Extract the (X, Y) coordinate from the center of the cell holding the provided text.  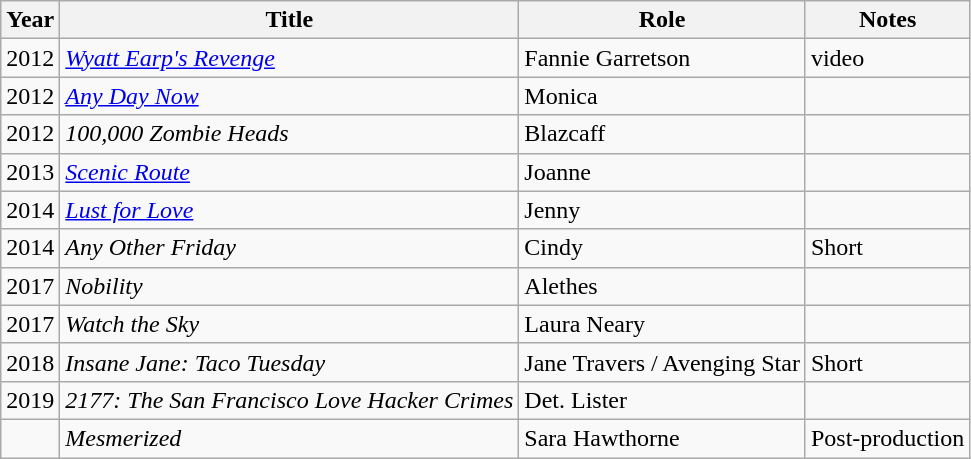
video (887, 58)
Monica (662, 96)
Watch the Sky (290, 324)
Any Day Now (290, 96)
2019 (30, 400)
Joanne (662, 172)
Notes (887, 20)
Scenic Route (290, 172)
Laura Neary (662, 324)
Insane Jane: Taco Tuesday (290, 362)
100,000 Zombie Heads (290, 134)
Nobility (290, 286)
Role (662, 20)
Title (290, 20)
Wyatt Earp's Revenge (290, 58)
Blazcaff (662, 134)
Mesmerized (290, 438)
Fannie Garretson (662, 58)
Jane Travers / Avenging Star (662, 362)
Year (30, 20)
Jenny (662, 210)
Any Other Friday (290, 248)
2018 (30, 362)
Alethes (662, 286)
Post-production (887, 438)
2177: The San Francisco Love Hacker Crimes (290, 400)
Det. Lister (662, 400)
2013 (30, 172)
Lust for Love (290, 210)
Sara Hawthorne (662, 438)
Cindy (662, 248)
